Output the (X, Y) coordinate of the center of the cell containing the given text.  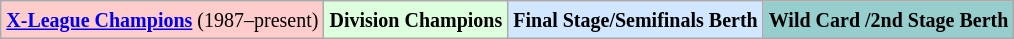
Final Stage/Semifinals Berth (636, 20)
X-League Champions (1987–present) (162, 20)
Wild Card /2nd Stage Berth (888, 20)
Division Champions (416, 20)
